Find where the given text appears and provide that cell's center as [x, y] coordinate. 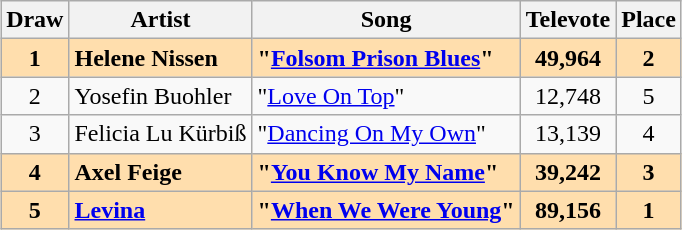
89,156 [568, 210]
Levina [160, 210]
Yosefin Buohler [160, 96]
Artist [160, 20]
Felicia Lu Kürbiß [160, 134]
12,748 [568, 96]
Place [649, 20]
39,242 [568, 172]
Axel Feige [160, 172]
Helene Nissen [160, 58]
"When We Were Young" [386, 210]
"Folsom Prison Blues" [386, 58]
13,139 [568, 134]
Draw [35, 20]
"You Know My Name" [386, 172]
"Love On Top" [386, 96]
Televote [568, 20]
Song [386, 20]
49,964 [568, 58]
"Dancing On My Own" [386, 134]
